Pinpoint the cell where the given text exists, returning its (X, Y) midpoint coordinate. 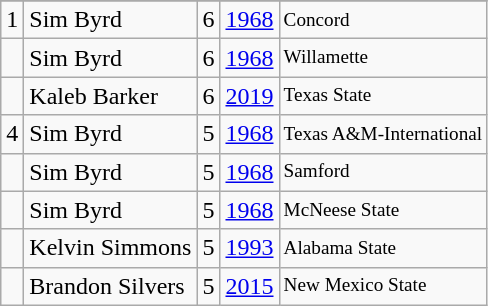
Samford (383, 172)
Brandon Silvers (110, 286)
Alabama State (383, 248)
2019 (250, 96)
Kaleb Barker (110, 96)
1993 (250, 248)
New Mexico State (383, 286)
Concord (383, 20)
1 (12, 20)
Willamette (383, 58)
Texas A&M-International (383, 134)
Texas State (383, 96)
McNeese State (383, 210)
2015 (250, 286)
Kelvin Simmons (110, 248)
4 (12, 134)
